Extract the (X, Y) coordinate from the center of the cell holding the provided text.  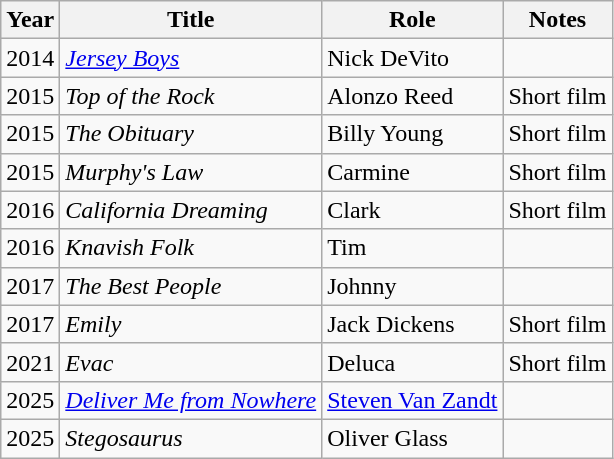
Knavish Folk (191, 248)
Emily (191, 324)
Alonzo Reed (412, 96)
Oliver Glass (412, 438)
Johnny (412, 286)
Stegosaurus (191, 438)
Carmine (412, 172)
2021 (30, 362)
Nick DeVito (412, 58)
Tim (412, 248)
Jack Dickens (412, 324)
Role (412, 20)
Evac (191, 362)
Deluca (412, 362)
Year (30, 20)
The Obituary (191, 134)
Clark (412, 210)
Murphy's Law (191, 172)
2014 (30, 58)
California Dreaming (191, 210)
Billy Young (412, 134)
Notes (558, 20)
Top of the Rock (191, 96)
Title (191, 20)
Jersey Boys (191, 58)
The Best People (191, 286)
Steven Van Zandt (412, 400)
Deliver Me from Nowhere (191, 400)
